Provide the (X, Y) coordinate of the cell's center where the given text is located.  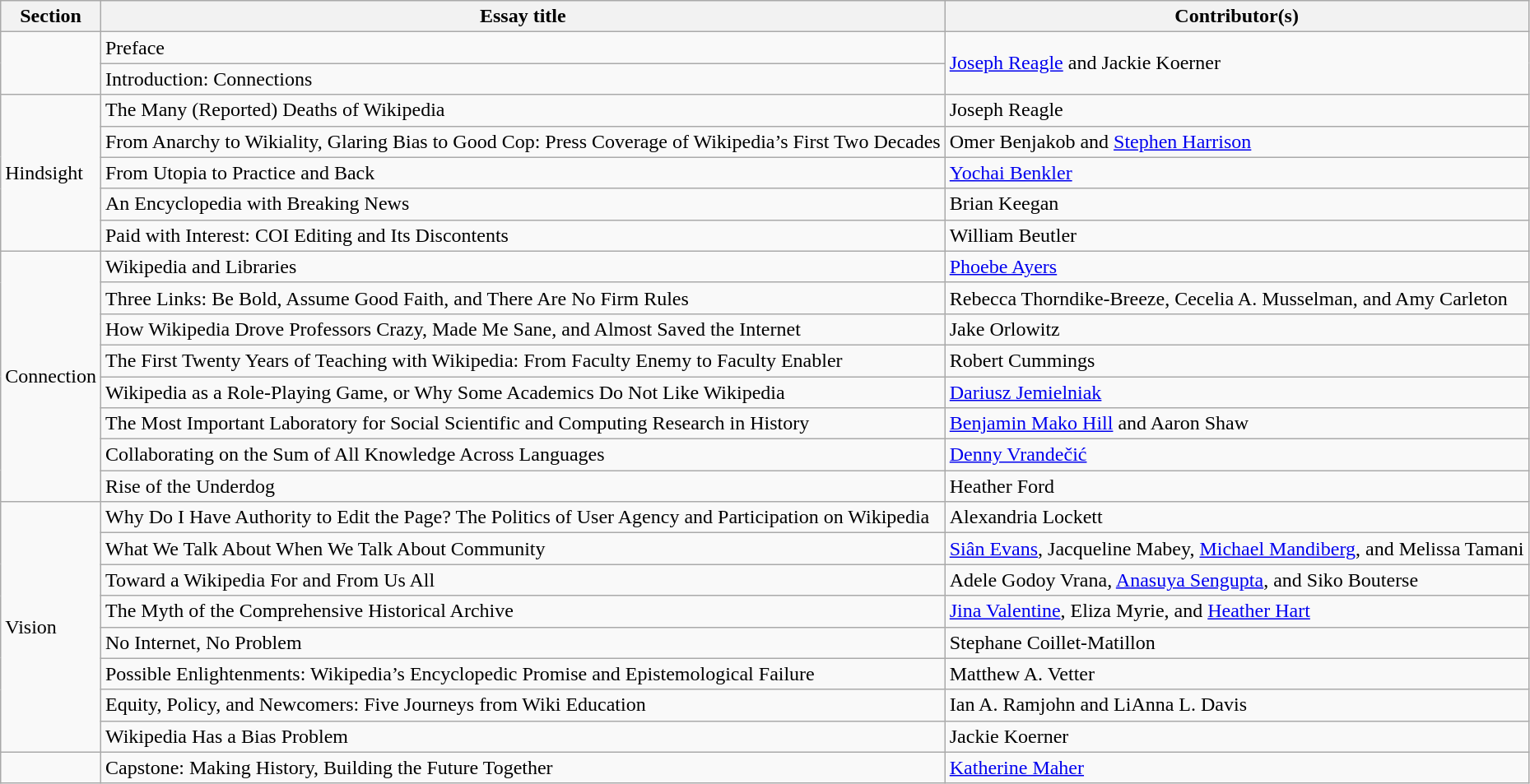
How Wikipedia Drove Professors Crazy, Made Me Sane, and Almost Saved the Internet (523, 329)
Rise of the Underdog (523, 486)
Rebecca Thorndike-Breeze, Cecelia A. Musselman, and Amy Carleton (1236, 298)
Essay title (523, 16)
Joseph Reagle and Jackie Koerner (1236, 63)
Paid with Interest: COI Editing and Its Discontents (523, 235)
Equity, Policy, and Newcomers: Five Journeys from Wiki Education (523, 705)
Jake Orlowitz (1236, 329)
The Myth of the Comprehensive Historical Archive (523, 611)
From Utopia to Practice and Back (523, 173)
Alexandria Lockett (1236, 517)
Omer Benjakob and Stephen Harrison (1236, 141)
Vision (51, 627)
Possible Enlightenments: Wikipedia’s Encyclopedic Promise and Epistemological Failure (523, 674)
Introduction: Connections (523, 79)
Preface (523, 48)
Contributor(s) (1236, 16)
Joseph Reagle (1236, 110)
Adele Godoy Vrana, Anasuya Sengupta, and Siko Bouterse (1236, 580)
An Encyclopedia with Breaking News (523, 204)
Siân Evans, Jacqueline Mabey, Michael Mandiberg, and Melissa Tamani (1236, 549)
The Most Important Laboratory for Social Scientific and Computing Research in History (523, 424)
Robert Cummings (1236, 360)
The First Twenty Years of Teaching with Wikipedia: From Faculty Enemy to Faculty Enabler (523, 360)
Section (51, 16)
William Beutler (1236, 235)
What We Talk About When We Talk About Community (523, 549)
Yochai Benkler (1236, 173)
Brian Keegan (1236, 204)
Benjamin Mako Hill and Aaron Shaw (1236, 424)
From Anarchy to Wikiality, Glaring Bias to Good Cop: Press Coverage of Wikipedia’s First Two Decades (523, 141)
Why Do I Have Authority to Edit the Page? The Politics of User Agency and Participation on Wikipedia (523, 517)
Wikipedia Has a Bias Problem (523, 736)
Katherine Maher (1236, 768)
Three Links: Be Bold, Assume Good Faith, and There Are No Firm Rules (523, 298)
Collaborating on the Sum of All Knowledge Across Languages (523, 455)
Connection (51, 376)
Ian A. Ramjohn and LiAnna L. Davis (1236, 705)
Wikipedia and Libraries (523, 267)
Capstone: Making History, Building the Future Together (523, 768)
Wikipedia as a Role-Playing Game, or Why Some Academics Do Not Like Wikipedia (523, 392)
Hindsight (51, 173)
No Internet, No Problem (523, 643)
Dariusz Jemielniak (1236, 392)
Matthew A. Vetter (1236, 674)
Stephane Coillet-Matillon (1236, 643)
Phoebe Ayers (1236, 267)
Denny Vrandečić (1236, 455)
Toward a Wikipedia For and From Us All (523, 580)
The Many (Reported) Deaths of Wikipedia (523, 110)
Heather Ford (1236, 486)
Jina Valentine, Eliza Myrie, and Heather Hart (1236, 611)
Jackie Koerner (1236, 736)
